Scan for the cell matching the given text and deliver its [X, Y] coordinate at center. 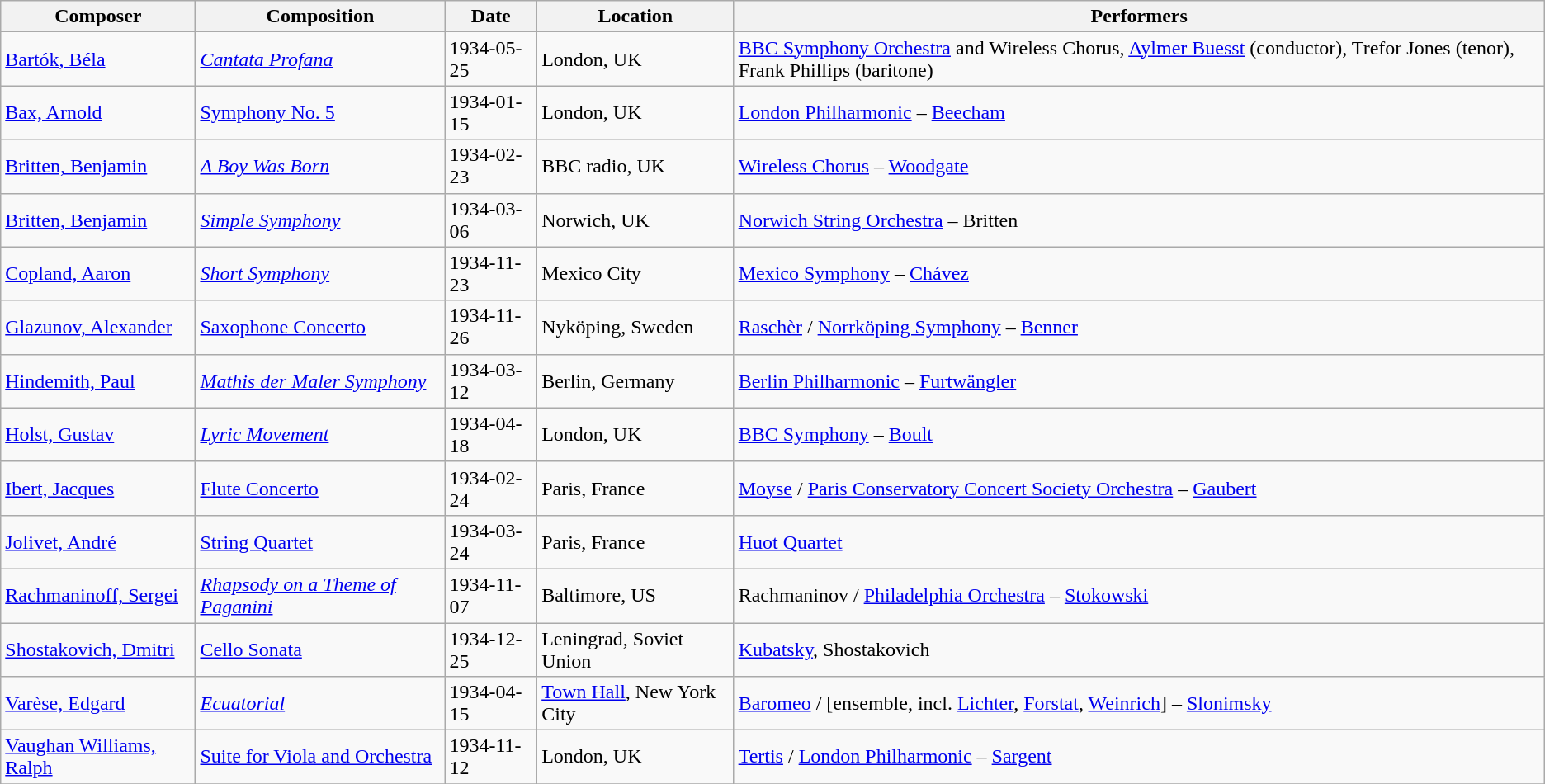
Jolivet, André [98, 541]
1934-04-18 [491, 434]
Rhapsody on a Theme of Paganini [320, 596]
Vaughan Williams, Ralph [98, 758]
BBC Symphony – Boult [1139, 434]
Short Symphony [320, 274]
Simple Symphony [320, 220]
Norwich, UK [635, 220]
Baltimore, US [635, 596]
Location [635, 17]
Varèse, Edgard [98, 703]
Huot Quartet [1139, 541]
Wireless Chorus – Woodgate [1139, 167]
1934-02-23 [491, 167]
Hindemith, Paul [98, 381]
A Boy Was Born [320, 167]
Cantata Profana [320, 59]
Holst, Gustav [98, 434]
1934-03-12 [491, 381]
Nyköping, Sweden [635, 327]
Bax, Arnold [98, 112]
Saxophone Concerto [320, 327]
1934-11-12 [491, 758]
1934-12-25 [491, 649]
Moyse / Paris Conservatory Concert Society Orchestra – Gaubert [1139, 489]
1934-05-25 [491, 59]
Cello Sonata [320, 649]
1934-04-15 [491, 703]
London Philharmonic – Beecham [1139, 112]
1934-11-26 [491, 327]
Ibert, Jacques [98, 489]
BBC radio, UK [635, 167]
Mexico City [635, 274]
Berlin Philharmonic – Furtwängler [1139, 381]
Symphony No. 5 [320, 112]
Baromeo / [ensemble, incl. Lichter, Forstat, Weinrich] – Slonimsky [1139, 703]
Town Hall, New York City [635, 703]
1934-11-23 [491, 274]
1934-01-15 [491, 112]
Berlin, Germany [635, 381]
1934-03-24 [491, 541]
String Quartet [320, 541]
Raschèr / Norrköping Symphony – Benner [1139, 327]
Date [491, 17]
1934-11-07 [491, 596]
Suite for Viola and Orchestra [320, 758]
1934-03-06 [491, 220]
Flute Concerto [320, 489]
Mexico Symphony – Chávez [1139, 274]
Rachmaninov / Philadelphia Orchestra – Stokowski [1139, 596]
Composer [98, 17]
Composition [320, 17]
Ecuatorial [320, 703]
Kubatsky, Shostakovich [1139, 649]
Performers [1139, 17]
Norwich String Orchestra – Britten [1139, 220]
Glazunov, Alexander [98, 327]
1934-02-24 [491, 489]
Copland, Aaron [98, 274]
Mathis der Maler Symphony [320, 381]
Lyric Movement [320, 434]
Shostakovich, Dmitri [98, 649]
Rachmaninoff, Sergei [98, 596]
Bartók, Béla [98, 59]
BBC Symphony Orchestra and Wireless Chorus, Aylmer Buesst (conductor), Trefor Jones (tenor), Frank Phillips (baritone) [1139, 59]
Tertis / London Philharmonic – Sargent [1139, 758]
Leningrad, Soviet Union [635, 649]
